Pinpoint the cell where the given text exists, returning its [X, Y] midpoint coordinate. 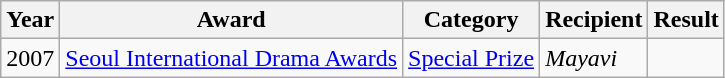
Year [30, 20]
Seoul International Drama Awards [232, 58]
Award [232, 20]
Category [472, 20]
Result [686, 20]
Recipient [594, 20]
Mayavi [594, 58]
2007 [30, 58]
Special Prize [472, 58]
